Locate the cell with the specified text and output its (x, y) center coordinate. 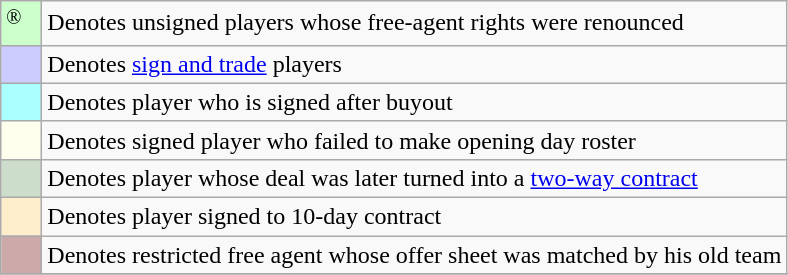
Denotes restricted free agent whose offer sheet was matched by his old team (414, 255)
® (22, 24)
Denotes player signed to 10-day contract (414, 217)
Denotes player who is signed after buyout (414, 102)
Denotes sign and trade players (414, 64)
Denotes player whose deal was later turned into a two-way contract (414, 178)
Denotes unsigned players whose free-agent rights were renounced (414, 24)
Denotes signed player who failed to make opening day roster (414, 140)
